Scan for the cell matching the given text and deliver its [x, y] coordinate at center. 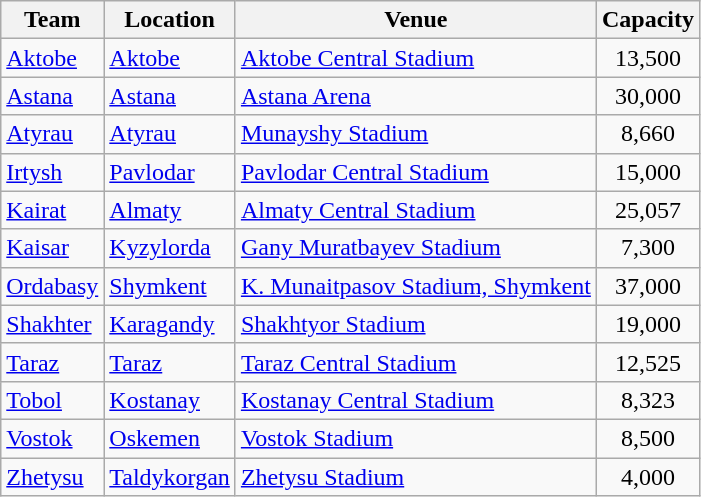
K. Munaitpasov Stadium, Shymkent [416, 286]
8,323 [648, 400]
Tobol [52, 400]
Gany Muratbayev Stadium [416, 248]
25,057 [648, 210]
15,000 [648, 172]
Kyzylorda [170, 248]
Shakhter [52, 324]
Location [170, 20]
4,000 [648, 477]
Oskemen [170, 438]
Pavlodar Central Stadium [416, 172]
Kostanay [170, 400]
Shymkent [170, 286]
Shakhtyor Stadium [416, 324]
Kaisar [52, 248]
Taraz Central Stadium [416, 362]
30,000 [648, 96]
Vostok Stadium [416, 438]
Zhetysu [52, 477]
8,660 [648, 134]
Vostok [52, 438]
Taldykorgan [170, 477]
Team [52, 20]
Kairat [52, 210]
13,500 [648, 58]
Karagandy [170, 324]
Kostanay Central Stadium [416, 400]
Zhetysu Stadium [416, 477]
Astana Arena [416, 96]
Capacity [648, 20]
19,000 [648, 324]
Almaty Central Stadium [416, 210]
8,500 [648, 438]
Ordabasy [52, 286]
Munayshy Stadium [416, 134]
Irtysh [52, 172]
Almaty [170, 210]
Venue [416, 20]
Pavlodar [170, 172]
12,525 [648, 362]
37,000 [648, 286]
7,300 [648, 248]
Aktobe Central Stadium [416, 58]
